For the text-containing cell, return its midpoint in (X, Y) coordinate format. 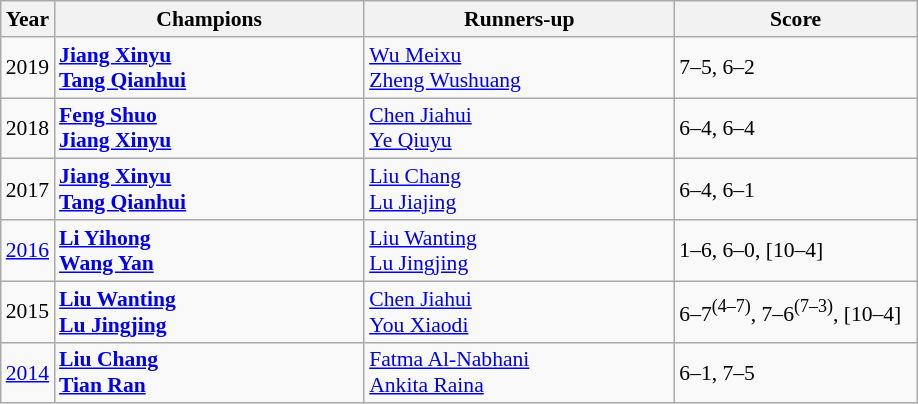
Feng Shuo Jiang Xinyu (209, 128)
Liu Chang Lu Jiajing (519, 190)
Chen Jiahui You Xiaodi (519, 312)
Wu Meixu Zheng Wushuang (519, 68)
2017 (28, 190)
Chen Jiahui Ye Qiuyu (519, 128)
Runners-up (519, 19)
Champions (209, 19)
2014 (28, 372)
Year (28, 19)
Score (796, 19)
6–7(4–7), 7–6(7–3), [10–4] (796, 312)
7–5, 6–2 (796, 68)
Li Yihong Wang Yan (209, 250)
2019 (28, 68)
2015 (28, 312)
1–6, 6–0, [10–4] (796, 250)
6–4, 6–1 (796, 190)
2016 (28, 250)
6–1, 7–5 (796, 372)
2018 (28, 128)
Fatma Al-Nabhani Ankita Raina (519, 372)
6–4, 6–4 (796, 128)
Liu Chang Tian Ran (209, 372)
